Return (X, Y) of the center of cell containing provided text 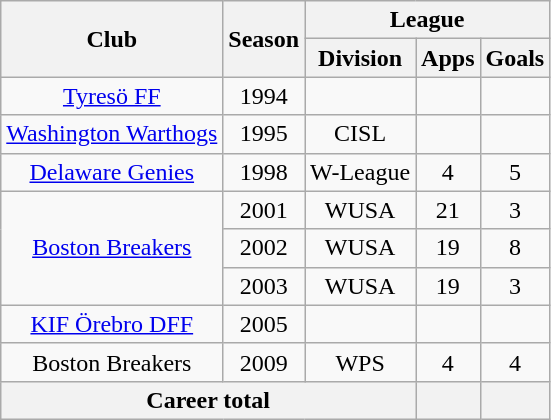
CISL (360, 134)
2001 (264, 210)
Apps (448, 58)
21 (448, 210)
1998 (264, 172)
WPS (360, 362)
1995 (264, 134)
Club (112, 39)
5 (515, 172)
KIF Örebro DFF (112, 324)
W-League (360, 172)
Goals (515, 58)
Delaware Genies (112, 172)
1994 (264, 96)
Career total (208, 400)
2002 (264, 248)
Division (360, 58)
8 (515, 248)
Washington Warthogs (112, 134)
Season (264, 39)
Tyresö FF (112, 96)
2009 (264, 362)
2005 (264, 324)
League (428, 20)
2003 (264, 286)
